Capture the cell that displays the provided text and extract its [x, y] central coordinate. 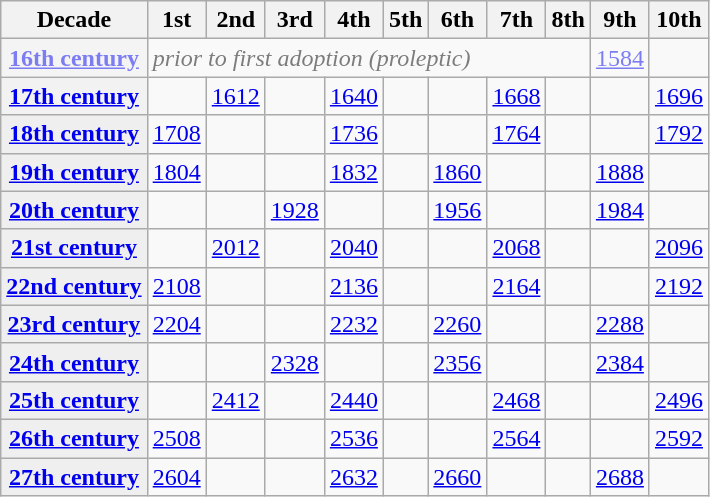
2164 [516, 286]
2192 [678, 286]
2384 [620, 362]
2068 [516, 248]
3rd [294, 20]
2nd [236, 20]
1696 [678, 96]
23rd century [74, 324]
1804 [176, 172]
9th [620, 20]
26th century [74, 438]
2632 [354, 477]
1860 [458, 172]
2688 [620, 477]
1956 [458, 210]
18th century [74, 134]
25th century [74, 400]
2468 [516, 400]
2496 [678, 400]
2328 [294, 362]
2260 [458, 324]
1708 [176, 134]
2096 [678, 248]
1928 [294, 210]
17th century [74, 96]
1736 [354, 134]
2440 [354, 400]
1764 [516, 134]
1984 [620, 210]
5th [405, 20]
10th [678, 20]
2536 [354, 438]
2564 [516, 438]
2604 [176, 477]
1640 [354, 96]
2232 [354, 324]
1792 [678, 134]
2508 [176, 438]
4th [354, 20]
19th century [74, 172]
2136 [354, 286]
1832 [354, 172]
1584 [620, 58]
2356 [458, 362]
24th century [74, 362]
2040 [354, 248]
7th [516, 20]
1668 [516, 96]
Decade [74, 20]
16th century [74, 58]
2288 [620, 324]
6th [458, 20]
20th century [74, 210]
2592 [678, 438]
prior to first adoption (proleptic) [368, 58]
1612 [236, 96]
8th [568, 20]
2012 [236, 248]
2412 [236, 400]
21st century [74, 248]
2108 [176, 286]
22nd century [74, 286]
1888 [620, 172]
2204 [176, 324]
27th century [74, 477]
2660 [458, 477]
1st [176, 20]
